Search for the cell housing the specified text and yield its (X, Y) center coordinate. 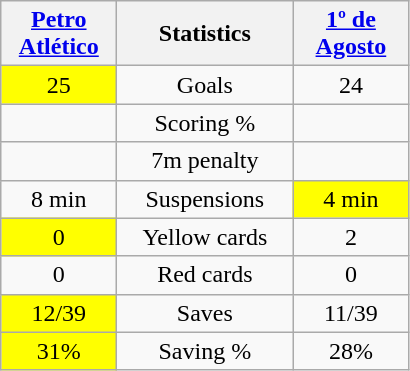
4 min (351, 199)
7m penalty (205, 161)
2 (351, 237)
8 min (59, 199)
25 (59, 85)
12/39 (59, 313)
Goals (205, 85)
Saves (205, 313)
24 (351, 85)
11/39 (351, 313)
31% (59, 351)
Red cards (205, 275)
Scoring % (205, 123)
1º de Agosto (351, 34)
Yellow cards (205, 237)
Petro Atlético (59, 34)
28% (351, 351)
Suspensions (205, 199)
Saving % (205, 351)
Statistics (205, 34)
